Detect which cell encompasses the target text, then output its [x, y] center coordinate. 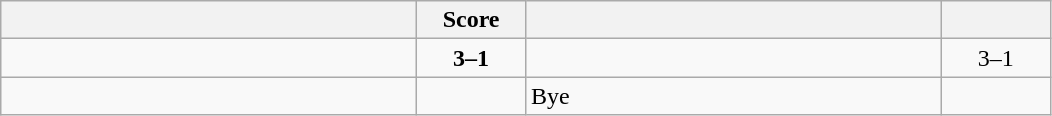
Score [472, 20]
Bye [733, 96]
